Output the [x, y] coordinate of the center of the cell containing the given text.  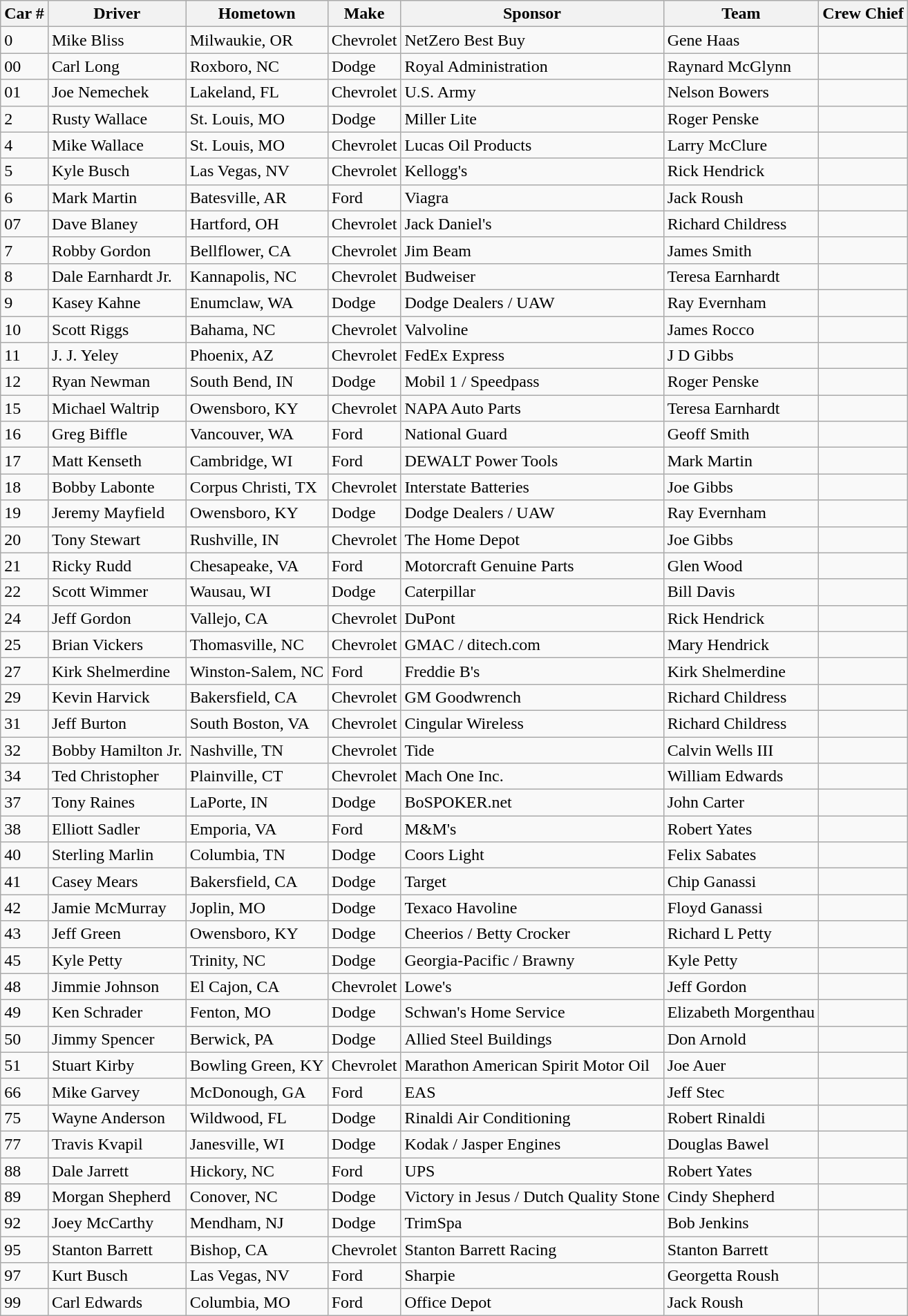
Conover, NC [257, 1197]
Nashville, TN [257, 750]
Motorcraft Genuine Parts [532, 566]
FedEx Express [532, 356]
Vallejo, CA [257, 618]
Kannapolis, NC [257, 276]
Interstate Batteries [532, 487]
Joe Nemechek [117, 93]
Joplin, MO [257, 908]
BoSPOKER.net [532, 803]
Floyd Ganassi [741, 908]
Greg Biffle [117, 435]
Scott Wimmer [117, 592]
Lucas Oil Products [532, 145]
Rushville, IN [257, 540]
Morgan Shepherd [117, 1197]
77 [25, 1144]
16 [25, 435]
Sharpie [532, 1276]
Mendham, NJ [257, 1223]
Brian Vickers [117, 645]
42 [25, 908]
Batesville, AR [257, 198]
Valvoline [532, 330]
Robert Rinaldi [741, 1118]
William Edwards [741, 776]
Douglas Bawel [741, 1144]
Make [364, 14]
DuPont [532, 618]
Calvin Wells III [741, 750]
Stuart Kirby [117, 1065]
2 [25, 119]
48 [25, 986]
Jeff Green [117, 934]
Victory in Jesus / Dutch Quality Stone [532, 1197]
Winston-Salem, NC [257, 671]
Wayne Anderson [117, 1118]
Dale Jarrett [117, 1171]
Mike Bliss [117, 40]
Freddie B's [532, 671]
Enumclaw, WA [257, 303]
Plainville, CT [257, 776]
McDonough, GA [257, 1091]
37 [25, 803]
Miller Lite [532, 119]
Hickory, NC [257, 1171]
95 [25, 1250]
Berwick, PA [257, 1039]
Columbia, TN [257, 855]
Georgia-Pacific / Brawny [532, 960]
Crew Chief [864, 14]
01 [25, 93]
DEWALT Power Tools [532, 461]
88 [25, 1171]
NAPA Auto Parts [532, 408]
11 [25, 356]
Roxboro, NC [257, 66]
Janesville, WI [257, 1144]
Jimmie Johnson [117, 986]
22 [25, 592]
Driver [117, 14]
UPS [532, 1171]
Bahama, NC [257, 330]
24 [25, 618]
92 [25, 1223]
Milwaukie, OR [257, 40]
8 [25, 276]
Kellogg's [532, 171]
Kodak / Jasper Engines [532, 1144]
Geoff Smith [741, 435]
Hometown [257, 14]
Stanton Barrett Racing [532, 1250]
Cindy Shepherd [741, 1197]
32 [25, 750]
Royal Administration [532, 66]
National Guard [532, 435]
U.S. Army [532, 93]
Bobby Labonte [117, 487]
Cingular Wireless [532, 723]
Car # [25, 14]
Fenton, MO [257, 1013]
Sponsor [532, 14]
Tony Stewart [117, 540]
James Rocco [741, 330]
18 [25, 487]
Nelson Bowers [741, 93]
89 [25, 1197]
Joey McCarthy [117, 1223]
Columbia, MO [257, 1302]
Jack Daniel's [532, 224]
Thomasville, NC [257, 645]
Office Depot [532, 1302]
Richard L Petty [741, 934]
29 [25, 697]
Larry McClure [741, 145]
Jamie McMurray [117, 908]
Jim Beam [532, 250]
51 [25, 1065]
Bowling Green, KY [257, 1065]
Ted Christopher [117, 776]
Phoenix, AZ [257, 356]
Mike Wallace [117, 145]
19 [25, 513]
Rusty Wallace [117, 119]
Wildwood, FL [257, 1118]
Emporia, VA [257, 829]
Robby Gordon [117, 250]
Raynard McGlynn [741, 66]
Hartford, OH [257, 224]
66 [25, 1091]
Bobby Hamilton Jr. [117, 750]
Viagra [532, 198]
GMAC / ditech.com [532, 645]
Bishop, CA [257, 1250]
07 [25, 224]
Mach One Inc. [532, 776]
Elliott Sadler [117, 829]
Michael Waltrip [117, 408]
Elizabeth Morgenthau [741, 1013]
The Home Depot [532, 540]
Kyle Busch [117, 171]
Carl Long [117, 66]
Dave Blaney [117, 224]
Caterpillar [532, 592]
M&M's [532, 829]
00 [25, 66]
South Boston, VA [257, 723]
Bill Davis [741, 592]
Kevin Harvick [117, 697]
Ken Schrader [117, 1013]
15 [25, 408]
Lowe's [532, 986]
Coors Light [532, 855]
J D Gibbs [741, 356]
99 [25, 1302]
Tony Raines [117, 803]
South Bend, IN [257, 382]
41 [25, 881]
Jeremy Mayfield [117, 513]
45 [25, 960]
Casey Mears [117, 881]
20 [25, 540]
Team [741, 14]
Ryan Newman [117, 382]
Cheerios / Betty Crocker [532, 934]
Ricky Rudd [117, 566]
Don Arnold [741, 1039]
Tide [532, 750]
Kasey Kahne [117, 303]
Target [532, 881]
Sterling Marlin [117, 855]
7 [25, 250]
Gene Haas [741, 40]
21 [25, 566]
38 [25, 829]
Vancouver, WA [257, 435]
Dale Earnhardt Jr. [117, 276]
EAS [532, 1091]
Chesapeake, VA [257, 566]
17 [25, 461]
Schwan's Home Service [532, 1013]
75 [25, 1118]
10 [25, 330]
Jeff Stec [741, 1091]
Jeff Burton [117, 723]
James Smith [741, 250]
TrimSpa [532, 1223]
50 [25, 1039]
Glen Wood [741, 566]
0 [25, 40]
Chip Ganassi [741, 881]
Bellflower, CA [257, 250]
Mary Hendrick [741, 645]
Marathon American Spirit Motor Oil [532, 1065]
Felix Sabates [741, 855]
Carl Edwards [117, 1302]
Allied Steel Buildings [532, 1039]
34 [25, 776]
9 [25, 303]
LaPorte, IN [257, 803]
Kurt Busch [117, 1276]
27 [25, 671]
Budweiser [532, 276]
25 [25, 645]
40 [25, 855]
Rinaldi Air Conditioning [532, 1118]
4 [25, 145]
43 [25, 934]
Jimmy Spencer [117, 1039]
Joe Auer [741, 1065]
12 [25, 382]
Texaco Havoline [532, 908]
31 [25, 723]
Matt Kenseth [117, 461]
Trinity, NC [257, 960]
NetZero Best Buy [532, 40]
6 [25, 198]
GM Goodwrench [532, 697]
97 [25, 1276]
49 [25, 1013]
Travis Kvapil [117, 1144]
Bob Jenkins [741, 1223]
Mike Garvey [117, 1091]
Corpus Christi, TX [257, 487]
Georgetta Roush [741, 1276]
Lakeland, FL [257, 93]
El Cajon, CA [257, 986]
Scott Riggs [117, 330]
Wausau, WI [257, 592]
Mobil 1 / Speedpass [532, 382]
J. J. Yeley [117, 356]
John Carter [741, 803]
5 [25, 171]
Cambridge, WI [257, 461]
